Search for the cell housing the specified text and yield its (x, y) center coordinate. 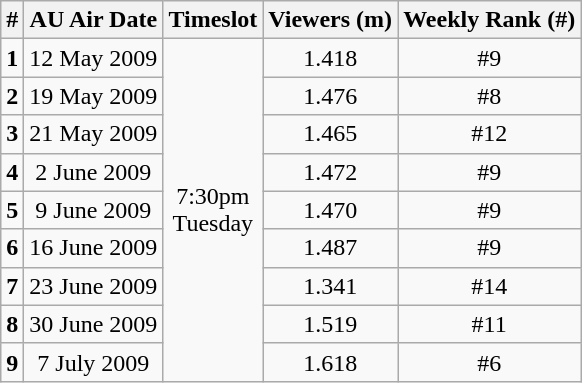
21 May 2009 (94, 134)
1.476 (330, 96)
2 June 2009 (94, 172)
#12 (490, 134)
1.519 (330, 324)
1 (12, 58)
# (12, 20)
1.487 (330, 248)
8 (12, 324)
3 (12, 134)
9 June 2009 (94, 210)
19 May 2009 (94, 96)
6 (12, 248)
#6 (490, 362)
#14 (490, 286)
2 (12, 96)
AU Air Date (94, 20)
1.341 (330, 286)
#8 (490, 96)
#11 (490, 324)
9 (12, 362)
7:30pmTuesday (213, 210)
7 (12, 286)
5 (12, 210)
16 June 2009 (94, 248)
30 June 2009 (94, 324)
1.472 (330, 172)
1.465 (330, 134)
1.470 (330, 210)
Timeslot (213, 20)
1.618 (330, 362)
Weekly Rank (#) (490, 20)
1.418 (330, 58)
12 May 2009 (94, 58)
7 July 2009 (94, 362)
Viewers (m) (330, 20)
23 June 2009 (94, 286)
4 (12, 172)
